Provide the [x, y] coordinate of the cell's center where the given text is located.  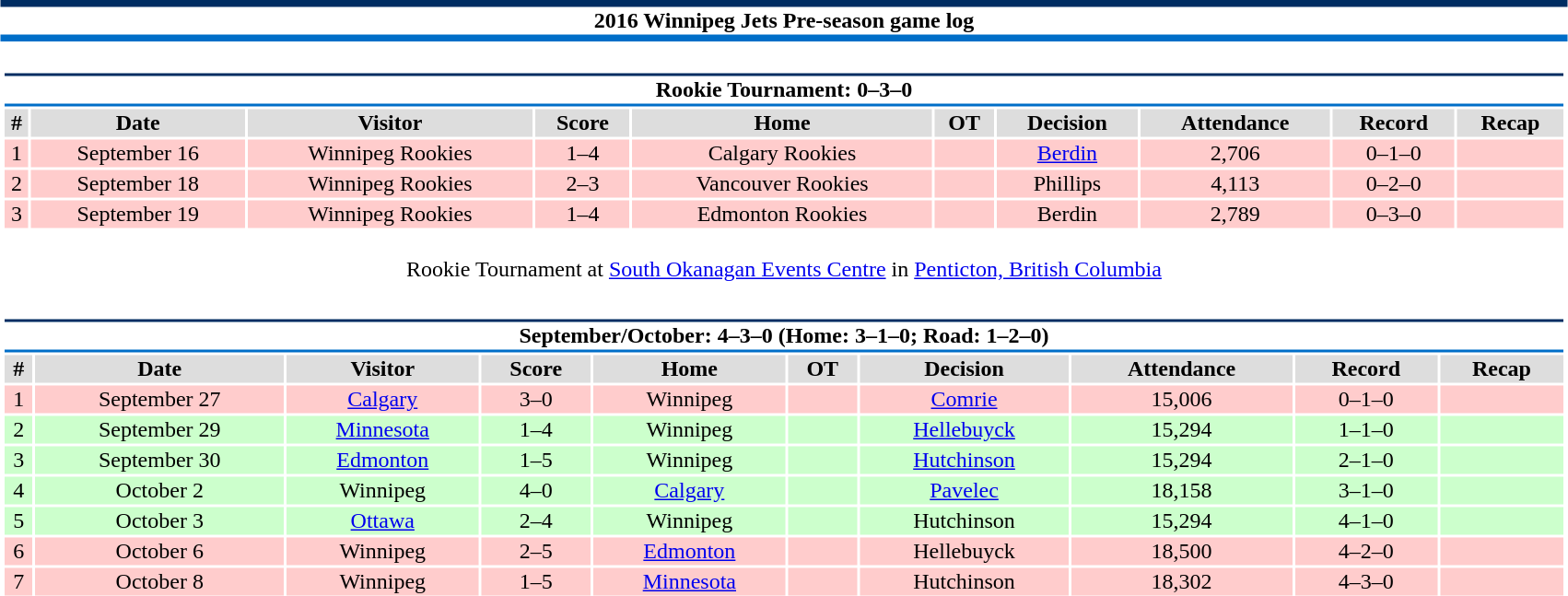
2–3 [582, 183]
Phillips [1067, 183]
18,500 [1182, 552]
September 29 [159, 430]
15,006 [1182, 399]
4–3–0 [1365, 581]
18,302 [1182, 581]
Pavelec [964, 491]
Calgary Rookies [783, 154]
4–0 [536, 491]
September 27 [159, 399]
October 6 [159, 552]
0–2–0 [1395, 183]
2–4 [536, 520]
Edmonton Rookies [783, 215]
September 19 [138, 215]
2–1–0 [1365, 460]
September 30 [159, 460]
October 2 [159, 491]
4–2–0 [1365, 552]
Rookie Tournament: 0–3–0 [783, 90]
1–1–0 [1365, 430]
3–1–0 [1365, 491]
September/October: 4–3–0 (Home: 3–1–0; Road: 1–2–0) [783, 335]
7 [18, 581]
2016 Winnipeg Jets Pre-season game log [784, 20]
5 [18, 520]
Vancouver Rookies [783, 183]
4,113 [1235, 183]
Comrie [964, 399]
Ottawa [382, 520]
2–5 [536, 552]
6 [18, 552]
October 8 [159, 581]
September 18 [138, 183]
September 16 [138, 154]
2,706 [1235, 154]
3–0 [536, 399]
Rookie Tournament at South Okanagan Events Centre in Penticton, British Columbia [783, 256]
2,789 [1235, 215]
October 3 [159, 520]
18,158 [1182, 491]
4–1–0 [1365, 520]
4 [18, 491]
0–3–0 [1395, 215]
